From the cell containing the given text, extract its center point as (x, y) coordinate. 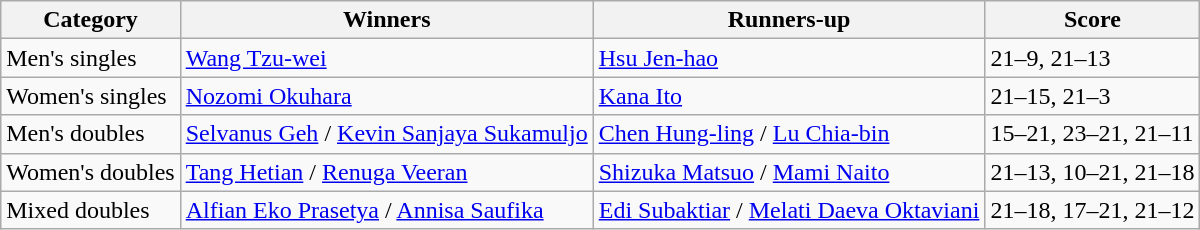
21–15, 21–3 (1092, 96)
Score (1092, 20)
Category (90, 20)
21–18, 17–21, 21–12 (1092, 210)
Women's singles (90, 96)
Mixed doubles (90, 210)
Alfian Eko Prasetya / Annisa Saufika (386, 210)
15–21, 23–21, 21–11 (1092, 134)
Hsu Jen-hao (789, 58)
Chen Hung-ling / Lu Chia-bin (789, 134)
Shizuka Matsuo / Mami Naito (789, 172)
Winners (386, 20)
21–9, 21–13 (1092, 58)
Selvanus Geh / Kevin Sanjaya Sukamuljo (386, 134)
Women's doubles (90, 172)
Men's doubles (90, 134)
Edi Subaktiar / Melati Daeva Oktaviani (789, 210)
21–13, 10–21, 21–18 (1092, 172)
Kana Ito (789, 96)
Men's singles (90, 58)
Tang Hetian / Renuga Veeran (386, 172)
Runners-up (789, 20)
Wang Tzu-wei (386, 58)
Nozomi Okuhara (386, 96)
